Search for the cell housing the specified text and yield its (X, Y) center coordinate. 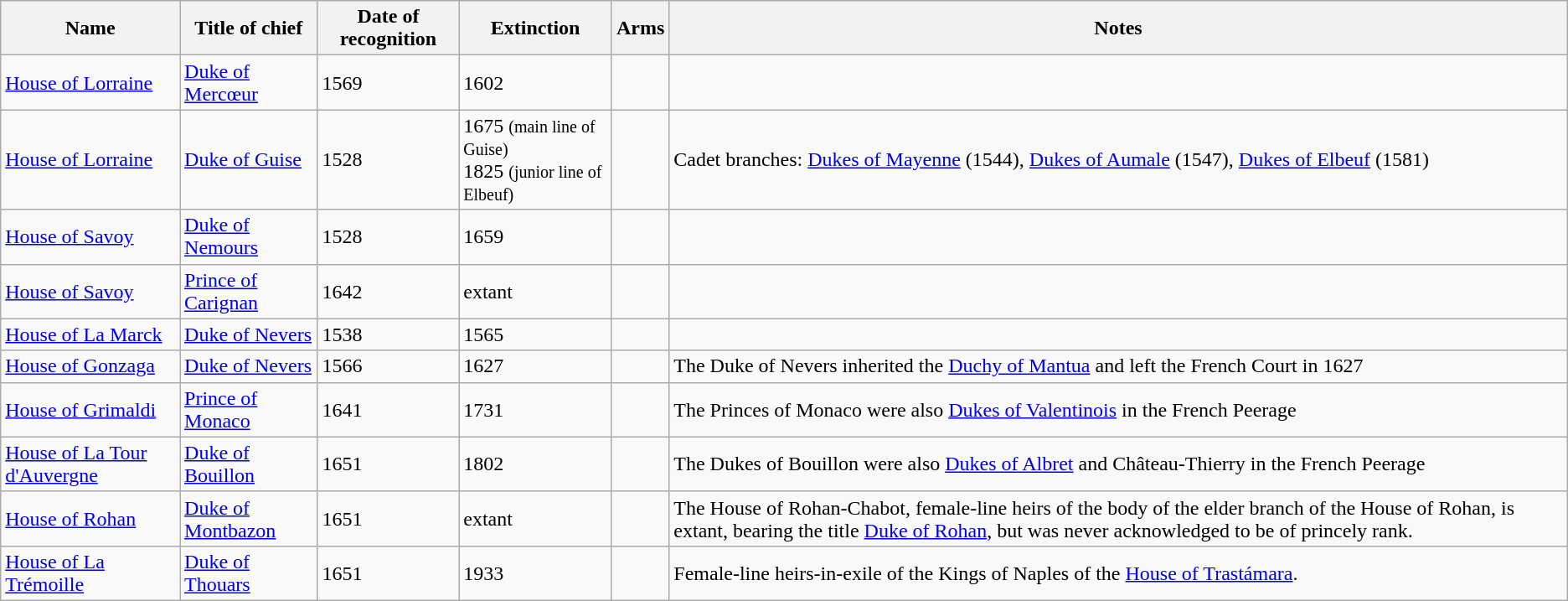
House of Grimaldi (90, 409)
1627 (536, 366)
1642 (389, 292)
1802 (536, 464)
Prince of Carignan (250, 292)
1538 (389, 334)
Duke of Bouillon (250, 464)
Prince of Monaco (250, 409)
Notes (1118, 28)
Female-line heirs-in-exile of the Kings of Naples of the House of Trastámara. (1118, 573)
1602 (536, 82)
Duke of Nemours (250, 236)
Duke of Thouars (250, 573)
Name (90, 28)
1565 (536, 334)
Date of recognition (389, 28)
House of Gonzaga (90, 366)
1569 (389, 82)
1675 (main line of Guise)1825 (junior line of Elbeuf) (536, 159)
The Princes of Monaco were also Dukes of Valentinois in the French Peerage (1118, 409)
1933 (536, 573)
1641 (389, 409)
Duke of Mercœur (250, 82)
Extinction (536, 28)
The Duke of Nevers inherited the Duchy of Mantua and left the French Court in 1627 (1118, 366)
Cadet branches: Dukes of Mayenne (1544), Dukes of Aumale (1547), Dukes of Elbeuf (1581) (1118, 159)
1731 (536, 409)
House of La Tour d'Auvergne (90, 464)
House of La Marck (90, 334)
1566 (389, 366)
1659 (536, 236)
The Dukes of Bouillon were also Dukes of Albret and Château-Thierry in the French Peerage (1118, 464)
Duke of Guise (250, 159)
House of Rohan (90, 518)
Duke of Montbazon (250, 518)
Arms (640, 28)
House of La Trémoille (90, 573)
Title of chief (250, 28)
